Scan for the cell matching the given text and deliver its (x, y) coordinate at center. 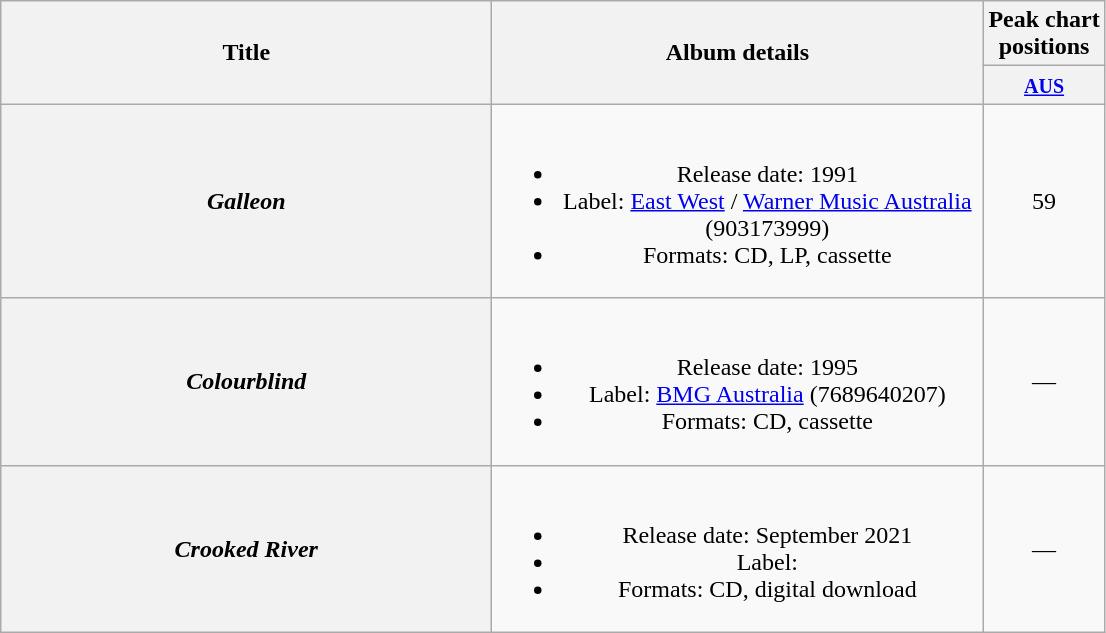
Release date: 1995Label: BMG Australia (7689640207)Formats: CD, cassette (738, 382)
Release date: September 2021Label:Formats: CD, digital download (738, 548)
Release date: 1991Label: East West / Warner Music Australia (903173999)Formats: CD, LP, cassette (738, 201)
Colourblind (246, 382)
Album details (738, 52)
Peak chartpositions (1044, 34)
AUS (1044, 85)
59 (1044, 201)
Title (246, 52)
Galleon (246, 201)
Crooked River (246, 548)
